For the text-containing cell, return its midpoint in (X, Y) coordinate format. 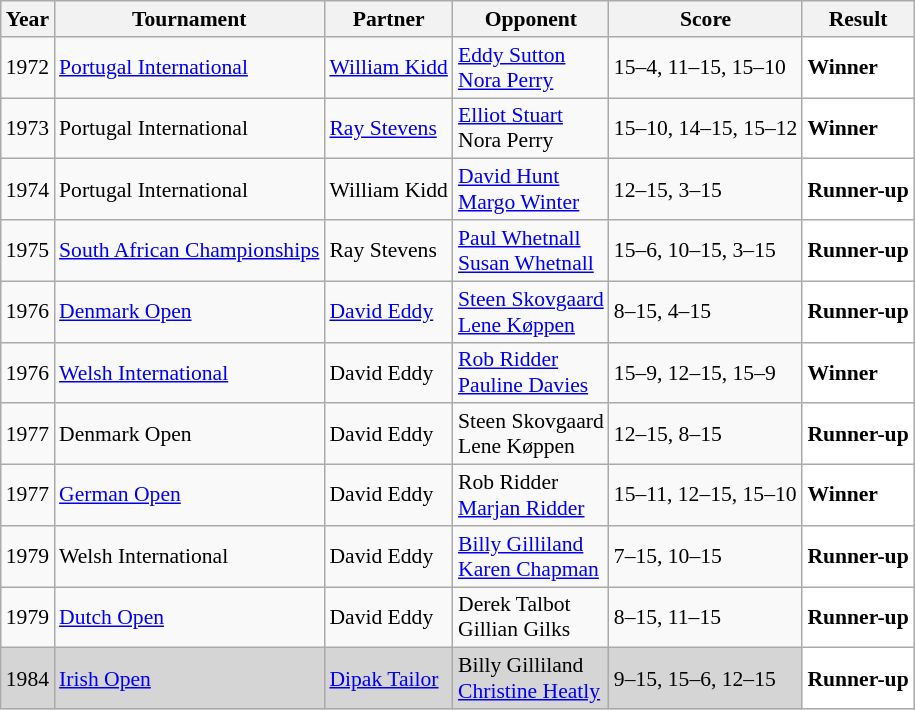
Result (858, 19)
Eddy Sutton Nora Perry (531, 68)
Billy Gilliland Karen Chapman (531, 556)
Tournament (189, 19)
8–15, 11–15 (706, 618)
1975 (28, 250)
Year (28, 19)
Partner (388, 19)
1972 (28, 68)
David Hunt Margo Winter (531, 190)
12–15, 8–15 (706, 434)
Paul Whetnall Susan Whetnall (531, 250)
15–9, 12–15, 15–9 (706, 372)
1984 (28, 678)
Derek Talbot Gillian Gilks (531, 618)
15–4, 11–15, 15–10 (706, 68)
German Open (189, 496)
15–10, 14–15, 15–12 (706, 128)
9–15, 15–6, 12–15 (706, 678)
7–15, 10–15 (706, 556)
1973 (28, 128)
1974 (28, 190)
Rob Ridder Marjan Ridder (531, 496)
Elliot Stuart Nora Perry (531, 128)
Opponent (531, 19)
8–15, 4–15 (706, 312)
15–11, 12–15, 15–10 (706, 496)
Billy Gilliland Christine Heatly (531, 678)
Rob Ridder Pauline Davies (531, 372)
15–6, 10–15, 3–15 (706, 250)
South African Championships (189, 250)
Irish Open (189, 678)
Dipak Tailor (388, 678)
Score (706, 19)
12–15, 3–15 (706, 190)
Dutch Open (189, 618)
